Search for the cell housing the specified text and yield its (x, y) center coordinate. 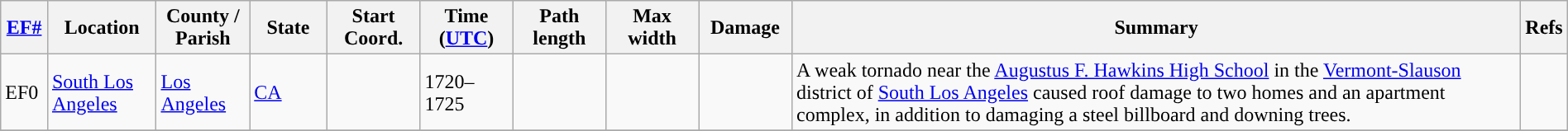
Max width (652, 28)
South Los Angeles (102, 92)
Refs (1545, 28)
Damage (746, 28)
Time (UTC) (466, 28)
EF# (25, 28)
EF0 (25, 92)
1720–1725 (466, 92)
Location (102, 28)
Los Angeles (203, 92)
CA (289, 92)
State (289, 28)
Path length (559, 28)
County / Parish (203, 28)
Start Coord. (374, 28)
Summary (1156, 28)
